Pinpoint the cell where the given text exists, returning its [x, y] midpoint coordinate. 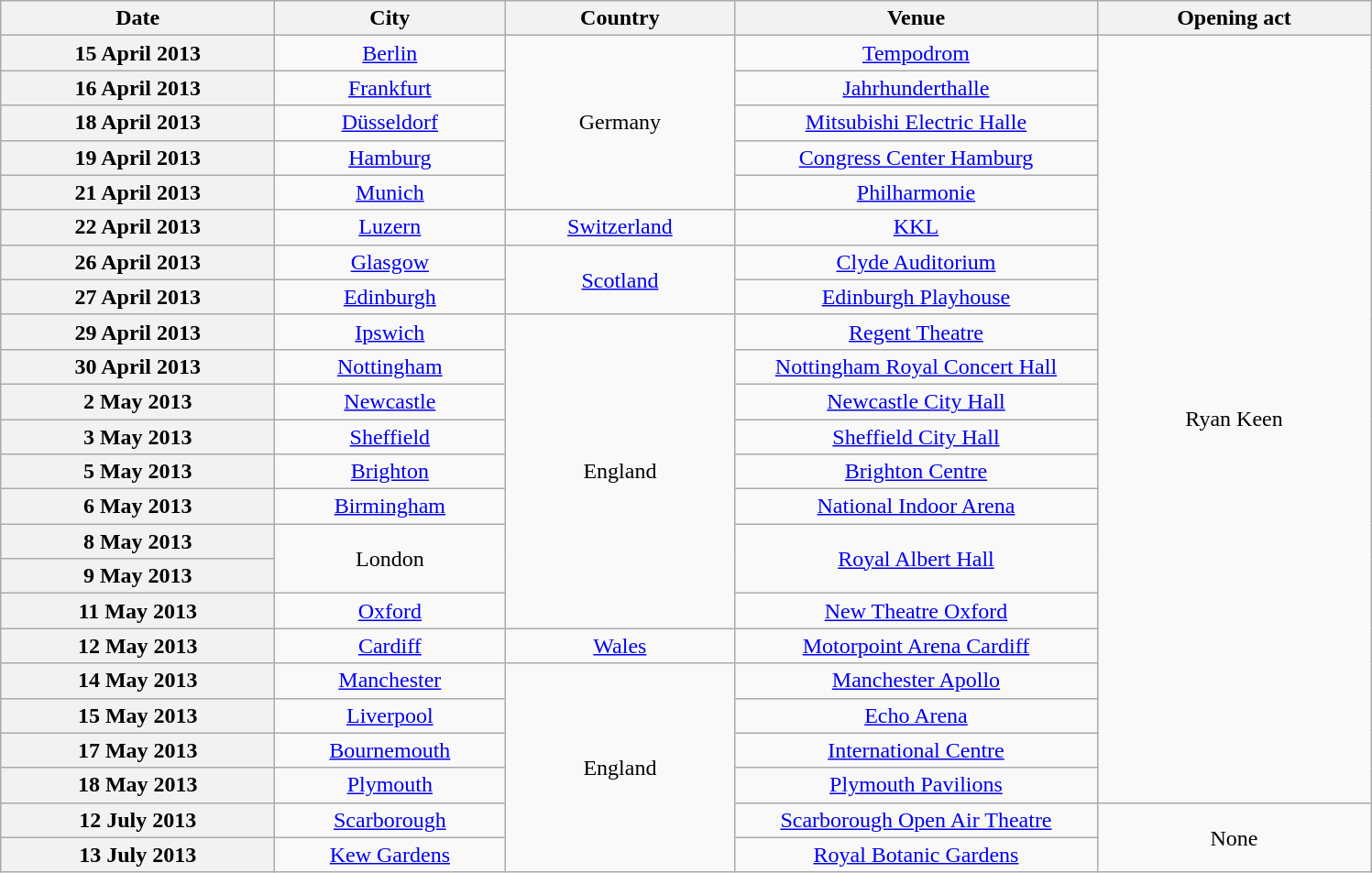
Manchester [390, 681]
KKL [916, 227]
Glasgow [390, 262]
London [390, 559]
Oxford [390, 611]
21 April 2013 [137, 192]
Scotland [620, 279]
Newcastle [390, 401]
Kew Gardens [390, 855]
Clyde Auditorium [916, 262]
Cardiff [390, 646]
Opening act [1234, 18]
Nottingham [390, 366]
Hamburg [390, 158]
9 May 2013 [137, 576]
18 May 2013 [137, 785]
Bournemouth [390, 750]
None [1234, 837]
Manchester Apollo [916, 681]
27 April 2013 [137, 297]
Royal Botanic Gardens [916, 855]
17 May 2013 [137, 750]
Edinburgh [390, 297]
Date [137, 18]
3 May 2013 [137, 437]
22 April 2013 [137, 227]
13 July 2013 [137, 855]
Frankfurt [390, 88]
Brighton Centre [916, 472]
International Centre [916, 750]
Plymouth [390, 785]
15 April 2013 [137, 53]
Scarborough Open Air Theatre [916, 820]
19 April 2013 [137, 158]
Edinburgh Playhouse [916, 297]
Birmingham [390, 507]
Düsseldorf [390, 123]
Nottingham Royal Concert Hall [916, 366]
Royal Albert Hall [916, 559]
Brighton [390, 472]
Motorpoint Arena Cardiff [916, 646]
Ipswich [390, 332]
Sheffield [390, 437]
Scarborough [390, 820]
6 May 2013 [137, 507]
Country [620, 18]
Venue [916, 18]
Germany [620, 123]
New Theatre Oxford [916, 611]
29 April 2013 [137, 332]
Liverpool [390, 715]
26 April 2013 [137, 262]
Wales [620, 646]
12 May 2013 [137, 646]
Ryan Keen [1234, 420]
8 May 2013 [137, 541]
Echo Arena [916, 715]
Munich [390, 192]
5 May 2013 [137, 472]
Berlin [390, 53]
Switzerland [620, 227]
Plymouth Pavilions [916, 785]
Jahrhunderthalle [916, 88]
National Indoor Arena [916, 507]
14 May 2013 [137, 681]
Newcastle City Hall [916, 401]
16 April 2013 [137, 88]
Philharmonie [916, 192]
City [390, 18]
12 July 2013 [137, 820]
2 May 2013 [137, 401]
Sheffield City Hall [916, 437]
Tempodrom [916, 53]
30 April 2013 [137, 366]
18 April 2013 [137, 123]
Congress Center Hamburg [916, 158]
15 May 2013 [137, 715]
Luzern [390, 227]
11 May 2013 [137, 611]
Regent Theatre [916, 332]
Mitsubishi Electric Halle [916, 123]
